Provide the (X, Y) coordinate of the cell's center where the given text is located.  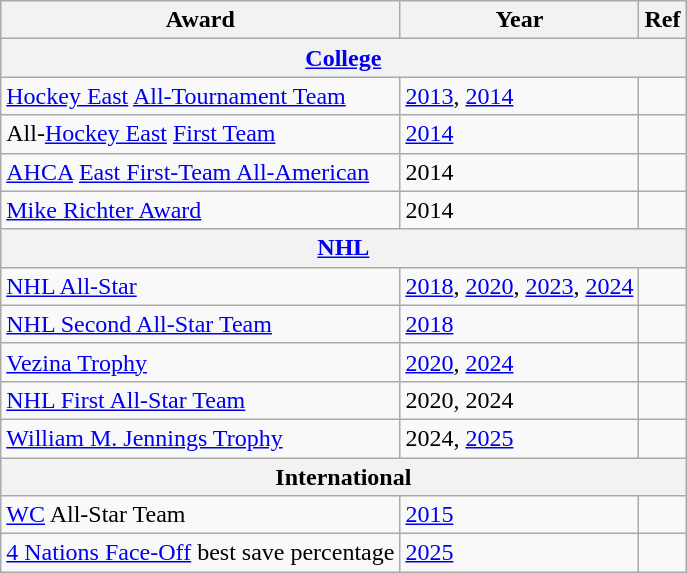
William M. Jennings Trophy (200, 438)
2025 (520, 553)
Award (200, 20)
2018, 2020, 2023, 2024 (520, 286)
2018 (520, 324)
Mike Richter Award (200, 210)
Ref (662, 20)
2015 (520, 515)
NHL Second All-Star Team (200, 324)
International (344, 477)
NHL First All-Star Team (200, 400)
Vezina Trophy (200, 362)
All-Hockey East First Team (200, 134)
College (344, 58)
4 Nations Face-Off best save percentage (200, 553)
WC All-Star Team (200, 515)
2024, 2025 (520, 438)
Year (520, 20)
NHL All-Star (200, 286)
AHCA East First-Team All-American (200, 172)
Hockey East All-Tournament Team (200, 96)
2013, 2014 (520, 96)
NHL (344, 248)
